For the text-containing cell, return its midpoint in (x, y) coordinate format. 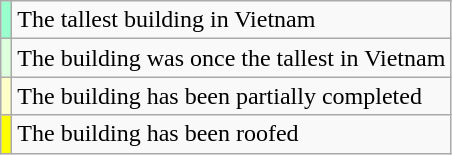
The building has been roofed (232, 134)
The tallest building in Vietnam (232, 20)
The building has been partially completed (232, 96)
The building was once the tallest in Vietnam (232, 58)
